Find where the given text appears and provide that cell's center as (x, y) coordinate. 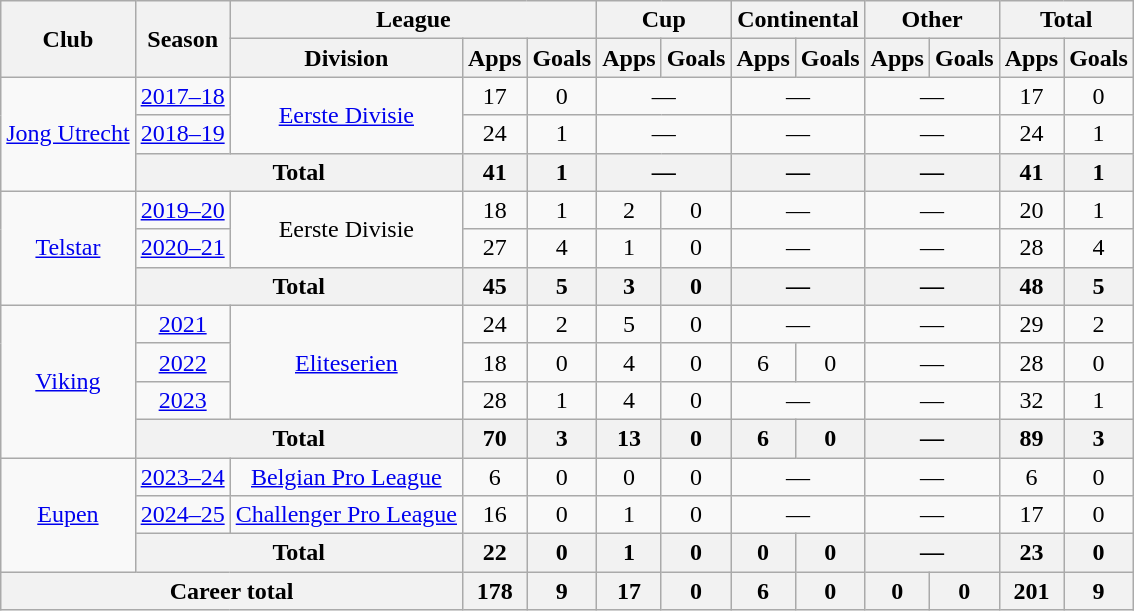
29 (1031, 324)
2020–21 (182, 248)
23 (1031, 553)
2021 (182, 324)
Belgian Pro League (346, 477)
Season (182, 39)
Cup (664, 20)
Challenger Pro League (346, 515)
Viking (68, 381)
13 (629, 438)
48 (1031, 286)
Other (932, 20)
Eupen (68, 515)
178 (494, 591)
22 (494, 553)
45 (494, 286)
Club (68, 39)
201 (1031, 591)
2018–19 (182, 134)
2019–20 (182, 210)
2023 (182, 400)
70 (494, 438)
Career total (232, 591)
2022 (182, 362)
Division (346, 58)
27 (494, 248)
Telstar (68, 248)
89 (1031, 438)
16 (494, 515)
2023–24 (182, 477)
20 (1031, 210)
Continental (798, 20)
32 (1031, 400)
2024–25 (182, 515)
Eliteserien (346, 362)
2017–18 (182, 96)
League (413, 20)
Jong Utrecht (68, 134)
